For the text-containing cell, return its midpoint in [x, y] coordinate format. 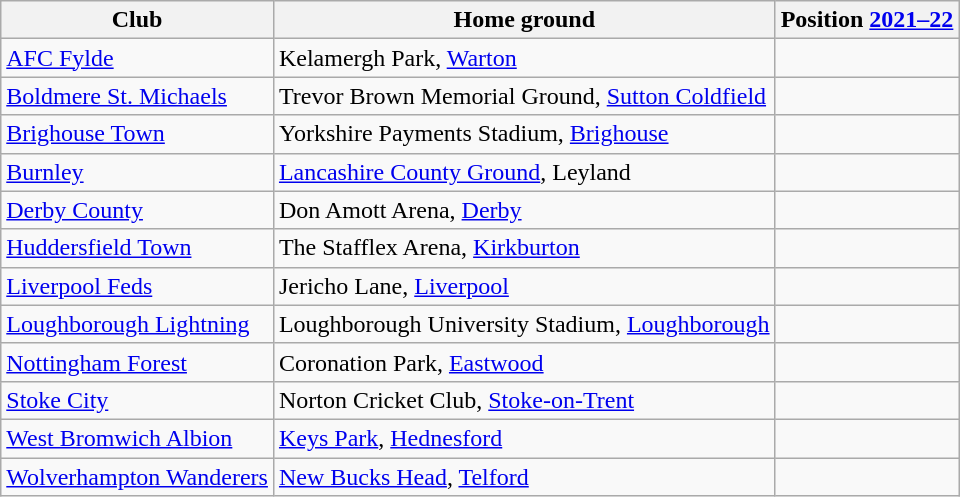
Keys Park, Hednesford [524, 438]
Coronation Park, Eastwood [524, 362]
New Bucks Head, Telford [524, 477]
The Stafflex Arena, Kirkburton [524, 248]
Kelamergh Park, Warton [524, 58]
West Bromwich Albion [138, 438]
Loughborough Lightning [138, 324]
Lancashire County Ground, Leyland [524, 172]
Trevor Brown Memorial Ground, Sutton Coldfield [524, 96]
Jericho Lane, Liverpool [524, 286]
Stoke City [138, 400]
Club [138, 20]
Huddersfield Town [138, 248]
Wolverhampton Wanderers [138, 477]
Position 2021–22 [867, 20]
Don Amott Arena, Derby [524, 210]
Boldmere St. Michaels [138, 96]
Derby County [138, 210]
Loughborough University Stadium, Loughborough [524, 324]
Norton Cricket Club, Stoke-on-Trent [524, 400]
Brighouse Town [138, 134]
Home ground [524, 20]
AFC Fylde [138, 58]
Liverpool Feds [138, 286]
Burnley [138, 172]
Yorkshire Payments Stadium, Brighouse [524, 134]
Nottingham Forest [138, 362]
